Output the [x, y] coordinate of the center of the cell containing the given text.  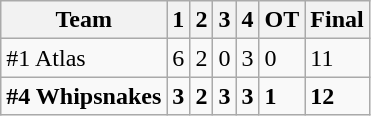
4 [248, 20]
Team [84, 20]
6 [178, 58]
#1 Atlas [84, 58]
12 [337, 96]
11 [337, 58]
#4 Whipsnakes [84, 96]
OT [282, 20]
Final [337, 20]
